Pinpoint the cell where the given text exists, returning its (x, y) midpoint coordinate. 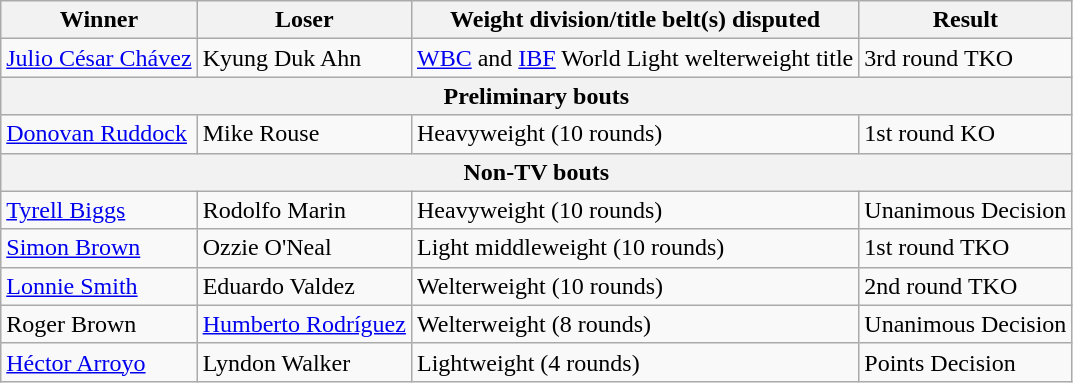
Rodolfo Marin (304, 210)
Donovan Ruddock (99, 134)
Eduardo Valdez (304, 286)
Welterweight (10 rounds) (634, 286)
Kyung Duk Ahn (304, 58)
Lonnie Smith (99, 286)
Ozzie O'Neal (304, 248)
Héctor Arroyo (99, 362)
1st round TKO (966, 248)
Preliminary bouts (536, 96)
1st round KO (966, 134)
Roger Brown (99, 324)
Points Decision (966, 362)
Welterweight (8 rounds) (634, 324)
Result (966, 20)
WBC and IBF World Light welterweight title (634, 58)
Loser (304, 20)
Mike Rouse (304, 134)
Lightweight (4 rounds) (634, 362)
Lyndon Walker (304, 362)
Simon Brown (99, 248)
2nd round TKO (966, 286)
Light middleweight (10 rounds) (634, 248)
Humberto Rodríguez (304, 324)
3rd round TKO (966, 58)
Non-TV bouts (536, 172)
Tyrell Biggs (99, 210)
Weight division/title belt(s) disputed (634, 20)
Winner (99, 20)
Julio César Chávez (99, 58)
